Provide the (x, y) coordinate of the cell's center where the given text is located.  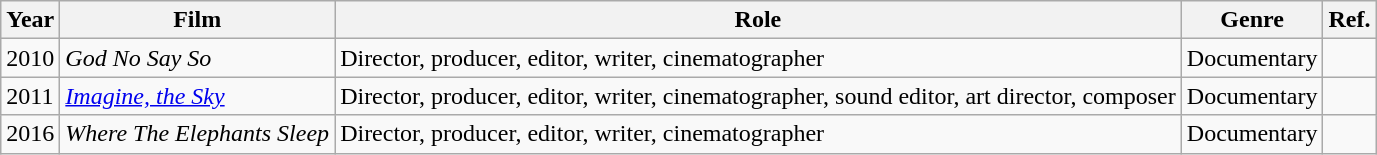
Director, producer, editor, writer, cinematographer, sound editor, art director, composer (758, 96)
Where The Elephants Sleep (198, 134)
God No Say So (198, 58)
Film (198, 20)
2011 (30, 96)
Year (30, 20)
Ref. (1350, 20)
2016 (30, 134)
Genre (1252, 20)
Imagine, the Sky (198, 96)
Role (758, 20)
2010 (30, 58)
